Output the [X, Y] coordinate of the center of the cell containing the given text.  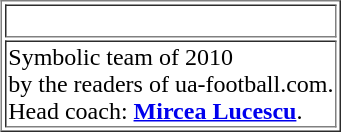
Symbolic team of 2010 by the readers of ua-football.com. Head coach: Mircea Lucescu. [170, 84]
